Output the (x, y) coordinate of the center of the cell containing the given text.  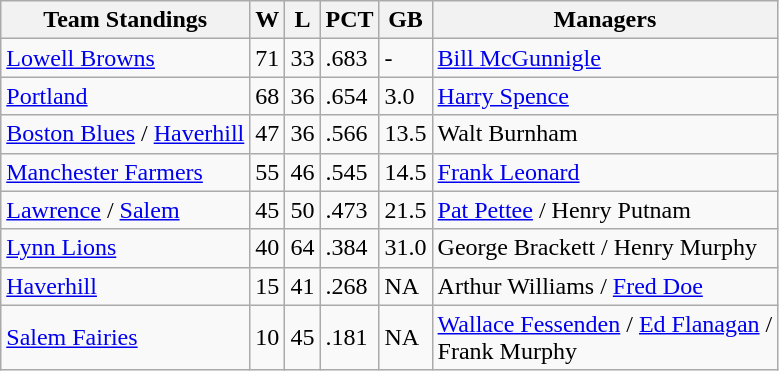
33 (302, 58)
31.0 (406, 248)
Lynn Lions (126, 248)
68 (268, 96)
14.5 (406, 172)
50 (302, 210)
13.5 (406, 134)
21.5 (406, 210)
Harry Spence (605, 96)
GB (406, 20)
.545 (350, 172)
Managers (605, 20)
Haverhill (126, 286)
Wallace Fessenden / Ed Flanagan / Frank Murphy (605, 338)
Salem Fairies (126, 338)
Lowell Browns (126, 58)
40 (268, 248)
Frank Leonard (605, 172)
.683 (350, 58)
Bill McGunnigle (605, 58)
Lawrence / Salem (126, 210)
55 (268, 172)
PCT (350, 20)
L (302, 20)
41 (302, 286)
64 (302, 248)
.181 (350, 338)
.268 (350, 286)
46 (302, 172)
10 (268, 338)
Arthur Williams / Fred Doe (605, 286)
George Brackett / Henry Murphy (605, 248)
3.0 (406, 96)
47 (268, 134)
71 (268, 58)
- (406, 58)
.654 (350, 96)
W (268, 20)
Portland (126, 96)
.384 (350, 248)
.566 (350, 134)
.473 (350, 210)
Pat Pettee / Henry Putnam (605, 210)
Manchester Farmers (126, 172)
Team Standings (126, 20)
15 (268, 286)
Walt Burnham (605, 134)
Boston Blues / Haverhill (126, 134)
